Capture the cell that displays the provided text and extract its [X, Y] central coordinate. 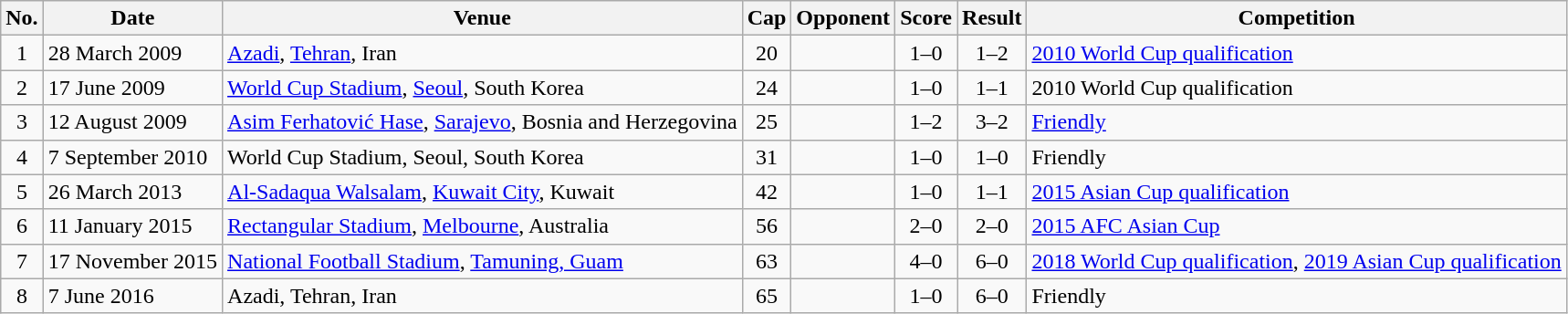
26 March 2013 [132, 192]
24 [767, 88]
25 [767, 122]
Date [132, 18]
Competition [1296, 18]
7 September 2010 [132, 157]
2015 Asian Cup qualification [1296, 192]
1 [22, 53]
17 June 2009 [132, 88]
3 [22, 122]
63 [767, 261]
2018 World Cup qualification, 2019 Asian Cup qualification [1296, 261]
4 [22, 157]
3–2 [992, 122]
28 March 2009 [132, 53]
Al-Sadaqua Walsalam, Kuwait City, Kuwait [483, 192]
2 [22, 88]
National Football Stadium, Tamuning, Guam [483, 261]
Opponent [843, 18]
7 June 2016 [132, 296]
8 [22, 296]
7 [22, 261]
17 November 2015 [132, 261]
Result [992, 18]
31 [767, 157]
12 August 2009 [132, 122]
2015 AFC Asian Cup [1296, 226]
42 [767, 192]
Score [926, 18]
56 [767, 226]
Cap [767, 18]
Asim Ferhatović Hase, Sarajevo, Bosnia and Herzegovina [483, 122]
11 January 2015 [132, 226]
Venue [483, 18]
20 [767, 53]
5 [22, 192]
4–0 [926, 261]
65 [767, 296]
No. [22, 18]
Rectangular Stadium, Melbourne, Australia [483, 226]
6 [22, 226]
